Return the [X, Y] coordinate for the center point of the cell that contains the specified text.  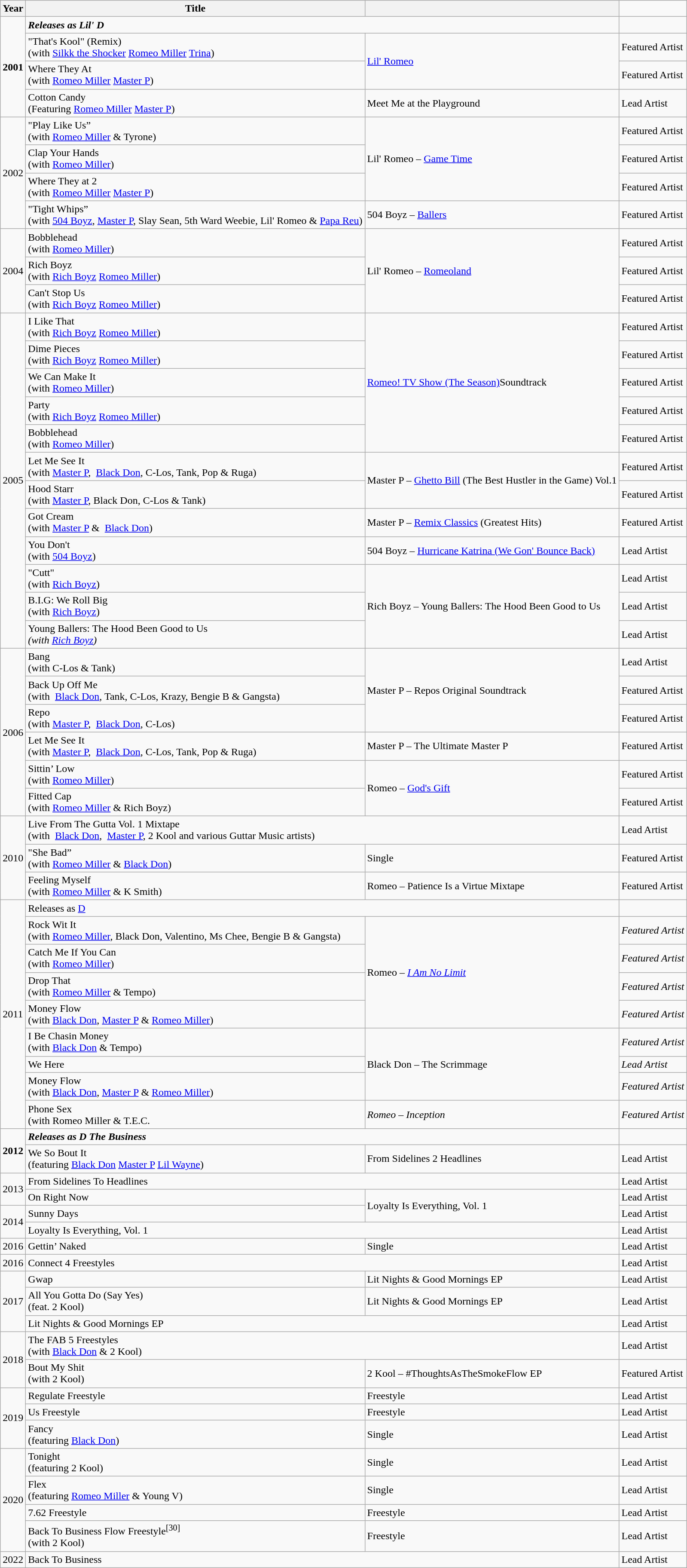
2002 [13, 173]
All You Gotta Do (Say Yes)(feat. 2 Kool) [195, 1302]
Tonight(featuring 2 Kool) [195, 1462]
2013 [13, 1189]
2018 [13, 1360]
Connect 4 Freestyles [322, 1263]
"That's Kool" (Remix)(with Silkk the Shocker Romeo Miller Trina) [195, 47]
Master P – Remix Classics (Greatest Hits) [492, 523]
Feeling Myself(with Romeo Miller & K Smith) [195, 886]
Bang(with C-Los & Tank) [195, 662]
On Right Now [195, 1197]
"Cutt"(with Rich Boyz) [195, 579]
2022 [13, 1559]
Releases as Lil' D [322, 25]
I Be Chasin Money(with Black Don & Tempo) [195, 1042]
Repo(with Master P, Black Don, C-Los) [195, 718]
Master P – The Ultimate Master P [492, 746]
2004 [13, 271]
Regulate Freestyle [195, 1396]
Cotton Candy(Featuring Romeo Miller Master P) [195, 103]
Sittin’ Low(with Romeo Miller) [195, 774]
Flex(featuring Romeo Miller & Young V) [195, 1490]
Where They At(with Romeo Miller Master P) [195, 75]
Catch Me If You Can(with Romeo Miller) [195, 959]
Rock Wit It(with Romeo Miller, Black Don, Valentino, Ms Chee, Bengie B & Gangsta) [195, 930]
Dime Pieces(with Rich Boyz Romeo Miller) [195, 355]
We Here [195, 1064]
Master P – Repos Original Soundtrack [492, 690]
Title [195, 9]
Bout My Shit(with 2 Kool) [195, 1374]
Back To Business Flow Freestyle[30](with 2 Kool) [195, 1536]
2020 [13, 1500]
Year [13, 9]
B.I.G: We Roll Big(with Rich Boyz) [195, 606]
Us Freestyle [195, 1412]
2006 [13, 732]
Rich Boyz – Young Ballers: The Hood Been Good to Us [492, 606]
Master P – Ghetto Bill (The Best Hustler in the Game) Vol.1 [492, 481]
Romeo – Patience Is a Virtue Mixtape [492, 886]
Lil' Romeo [492, 61]
2005 [13, 481]
Clap Your Hands(with Romeo Miller) [195, 159]
We Can Make It(with Romeo Miller) [195, 383]
Romeo – Inception [492, 1114]
Can't Stop Us(with Rich Boyz Romeo Miller) [195, 298]
Live From The Gutta Vol. 1 Mixtape(with Black Don, Master P, 2 Kool and various Guttar Music artists) [322, 830]
From Sidelines To Headlines [322, 1181]
2017 [13, 1302]
Rich Boyz(with Rich Boyz Romeo Miller) [195, 271]
"Play Like Us”(with Romeo Miller & Tyrone) [195, 131]
Drop That(with Romeo Miller & Tempo) [195, 986]
2019 [13, 1418]
Phone Sex(with Romeo Miller & T.E.C. [195, 1114]
2001 [13, 67]
Romeo – God's Gift [492, 788]
Releases as D [322, 908]
Party(with Rich Boyz Romeo Miller) [195, 411]
Young Ballers: The Hood Been Good to Us(with Rich Boyz) [195, 634]
Romeo! TV Show (The Season)Soundtrack [492, 383]
Back To Business [322, 1559]
We So Bout It(featuring Black Don Master P Lil Wayne) [195, 1159]
Fitted Cap(with Romeo Miller & Rich Boyz) [195, 802]
Fancy(featuring Black Don) [195, 1434]
From Sidelines 2 Headlines [492, 1159]
Back Up Off Me(with Black Don, Tank, C-Los, Krazy, Bengie B & Gangsta) [195, 690]
Gettin’ Naked [195, 1246]
504 Boyz – Ballers [492, 215]
2011 [13, 1014]
2012 [13, 1150]
Lil' Romeo – Romeoland [492, 271]
2014 [13, 1222]
"She Bad”(with Romeo Miller & Black Don) [195, 858]
Where They at 2(with Romeo Miller Master P) [195, 187]
504 Boyz – Hurricane Katrina (We Gon' Bounce Back) [492, 550]
Lil' Romeo – Game Time [492, 159]
Black Don – The Scrimmage [492, 1064]
Gwap [195, 1279]
Releases as D The Business [322, 1136]
Meet Me at the Playground [492, 103]
Got Cream(with Master P & Black Don) [195, 523]
Hood Starr(with Master P, Black Don, C-Los & Tank) [195, 494]
Sunny Days [195, 1214]
The FAB 5 Freestyles(with Black Don & 2 Kool) [322, 1345]
Romeo – I Am No Limit [492, 972]
2 Kool – #ThoughtsAsTheSmokeFlow EP [492, 1374]
7.62 Freestyle [195, 1513]
2010 [13, 858]
You Don't(with 504 Boyz) [195, 550]
"Tight Whips”(with 504 Boyz, Master P, Slay Sean, 5th Ward Weebie, Lil' Romeo & Papa Reu) [195, 215]
I Like That(with Rich Boyz Romeo Miller) [195, 327]
